Return the [X, Y] coordinate for the center point of the cell that contains the specified text.  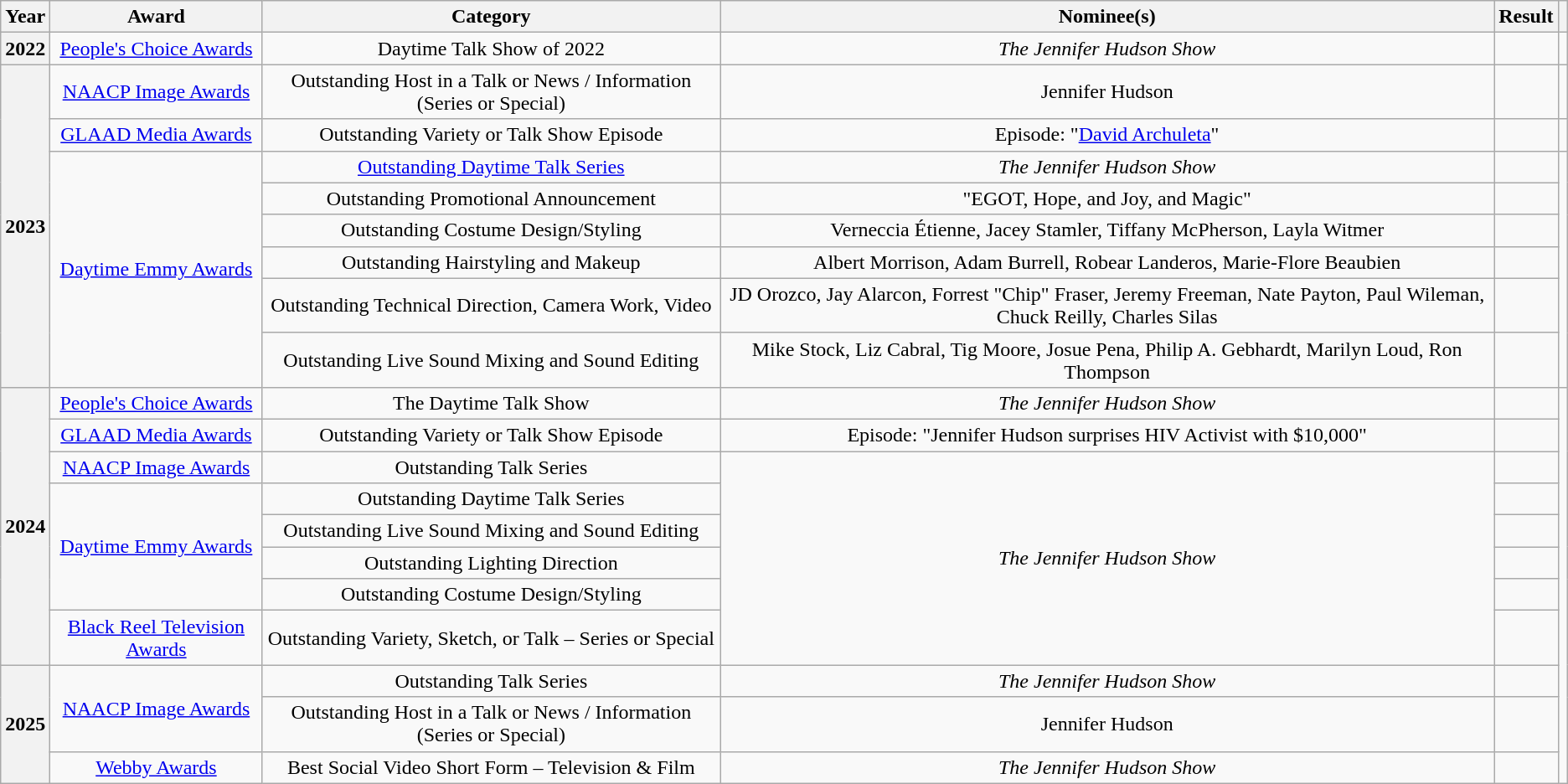
Albert Morrison, Adam Burrell, Robear Landeros, Marie-Flore Beaubien [1107, 262]
Black Reel Television Awards [156, 638]
JD Orozco, Jay Alarcon, Forrest "Chip" Fraser, Jeremy Freeman, Nate Payton, Paul Wileman, Chuck Reilly, Charles Silas [1107, 305]
"EGOT, Hope, and Joy, and Magic" [1107, 199]
Year [25, 17]
Outstanding Promotional Announcement [491, 199]
The Daytime Talk Show [491, 403]
2024 [25, 526]
Outstanding Variety, Sketch, or Talk – Series or Special [491, 638]
Webby Awards [156, 767]
Award [156, 17]
Result [1526, 17]
Nominee(s) [1107, 17]
2025 [25, 724]
2023 [25, 226]
Outstanding Technical Direction, Camera Work, Video [491, 305]
Category [491, 17]
Verneccia Étienne, Jacey Stamler, Tiffany McPherson, Layla Witmer [1107, 230]
2022 [25, 49]
Outstanding Lighting Direction [491, 563]
Daytime Talk Show of 2022 [491, 49]
Episode: "David Archuleta" [1107, 135]
Episode: "Jennifer Hudson surprises HIV Activist with $10,000" [1107, 435]
Outstanding Hairstyling and Makeup [491, 262]
Mike Stock, Liz Cabral, Tig Moore, Josue Pena, Philip A. Gebhardt, Marilyn Loud, Ron Thompson [1107, 360]
Best Social Video Short Form – Television & Film [491, 767]
